Search for the cell housing the specified text and yield its [X, Y] center coordinate. 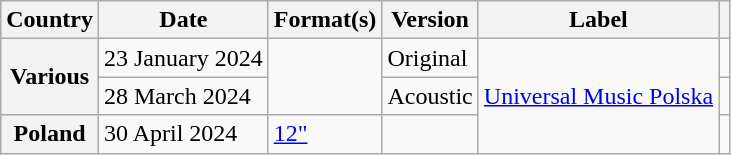
Version [430, 20]
28 March 2024 [183, 96]
Universal Music Polska [598, 96]
Country [50, 20]
Original [430, 58]
30 April 2024 [183, 134]
Poland [50, 134]
Format(s) [325, 20]
Date [183, 20]
23 January 2024 [183, 58]
Various [50, 77]
12" [325, 134]
Label [598, 20]
Acoustic [430, 96]
